Pinpoint the cell where the given text exists, returning its (x, y) midpoint coordinate. 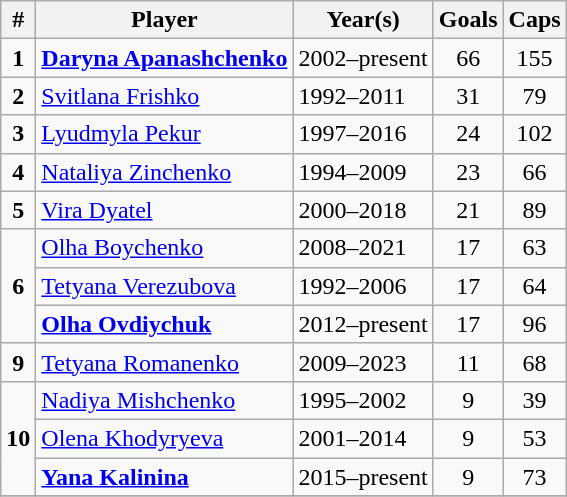
2 (18, 96)
2002–present (363, 58)
2000–2018 (363, 210)
64 (534, 286)
31 (468, 96)
2009–2023 (363, 362)
4 (18, 172)
39 (534, 400)
Svitlana Frishko (164, 96)
23 (468, 172)
Player (164, 20)
2012–present (363, 324)
79 (534, 96)
63 (534, 248)
Nadiya Mishchenko (164, 400)
11 (468, 362)
21 (468, 210)
Nataliya Zinchenko (164, 172)
155 (534, 58)
2008–2021 (363, 248)
3 (18, 134)
1 (18, 58)
5 (18, 210)
Tetyana Romanenko (164, 362)
Olha Ovdiychuk (164, 324)
Daryna Apanashchenko (164, 58)
# (18, 20)
10 (18, 438)
96 (534, 324)
Tetyana Verezubova (164, 286)
1992–2006 (363, 286)
2001–2014 (363, 438)
73 (534, 477)
Lyudmyla Pekur (164, 134)
24 (468, 134)
Vira Dyatel (164, 210)
2015–present (363, 477)
6 (18, 286)
1995–2002 (363, 400)
53 (534, 438)
1994–2009 (363, 172)
102 (534, 134)
Year(s) (363, 20)
Goals (468, 20)
68 (534, 362)
1992–2011 (363, 96)
Yana Kalinina (164, 477)
Caps (534, 20)
Olena Khodyryeva (164, 438)
89 (534, 210)
1997–2016 (363, 134)
Olha Boychenko (164, 248)
